Search for the cell housing the specified text and yield its [X, Y] center coordinate. 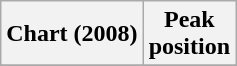
Chart (2008) [72, 34]
Peak position [189, 34]
